Determine the (x, y) coordinate at the center of the cell enclosing the given text.  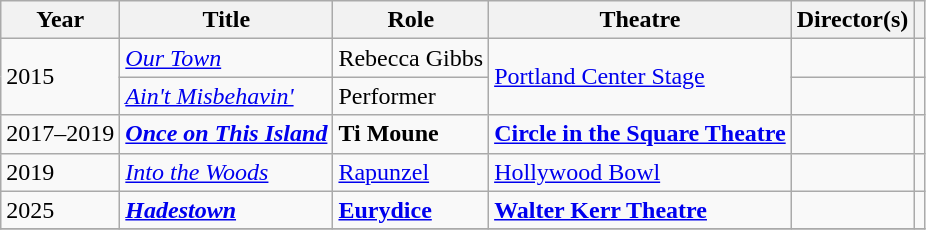
Into the Woods (226, 172)
Director(s) (852, 20)
Performer (411, 96)
Hollywood Bowl (640, 172)
Theatre (640, 20)
2025 (60, 210)
Title (226, 20)
Our Town (226, 58)
Hadestown (226, 210)
Ti Moune (411, 134)
Ain't Misbehavin' (226, 96)
Portland Center Stage (640, 77)
Circle in the Square Theatre (640, 134)
Eurydice (411, 210)
Role (411, 20)
Rapunzel (411, 172)
2017–2019 (60, 134)
2015 (60, 77)
2019 (60, 172)
Year (60, 20)
Rebecca Gibbs (411, 58)
Walter Kerr Theatre (640, 210)
Once on This Island (226, 134)
